Capture the cell that displays the provided text and extract its [x, y] central coordinate. 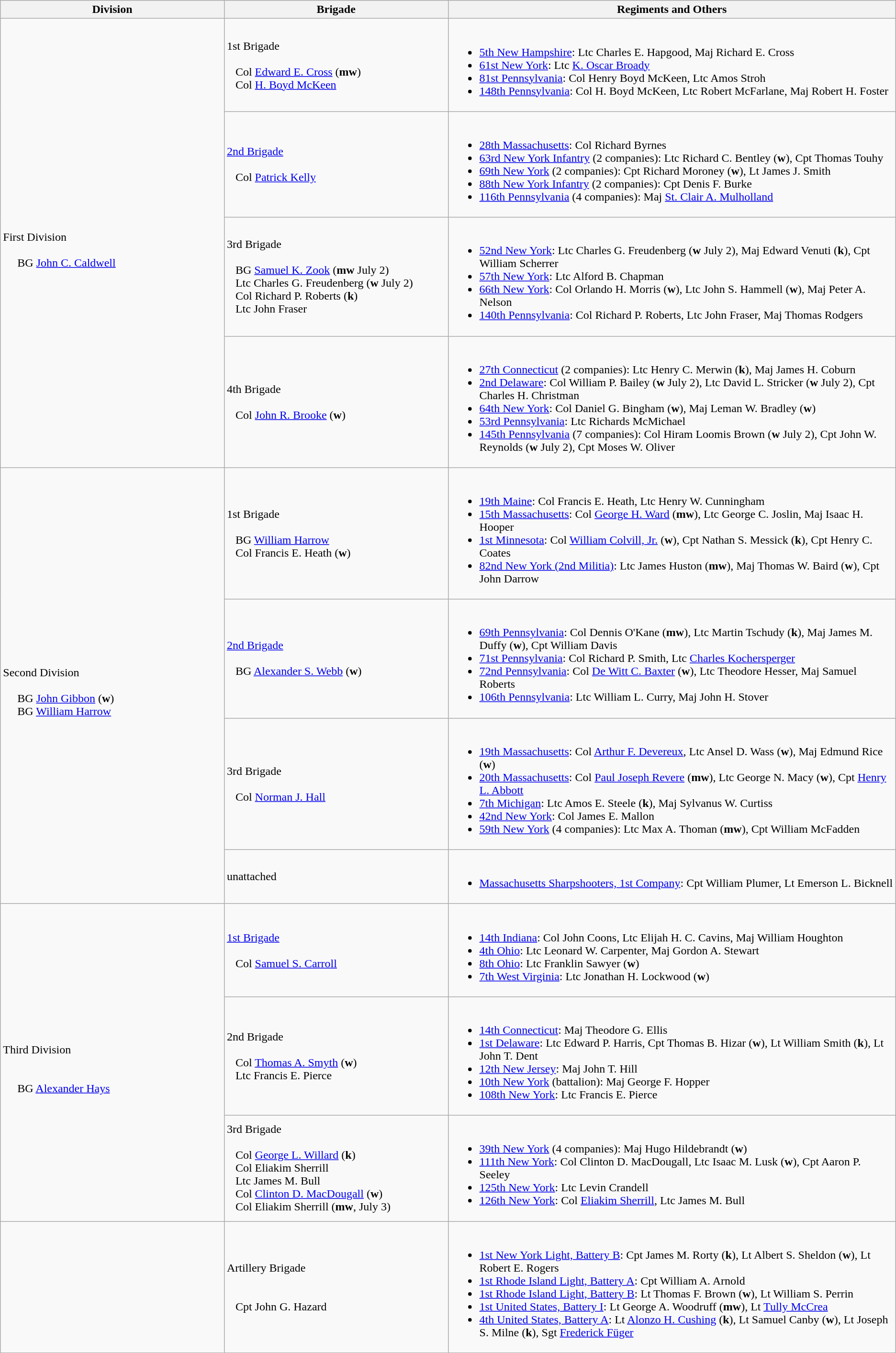
1st Brigade Col Edward E. Cross (mw) Col H. Boyd McKeen [336, 65]
Regiments and Others [672, 10]
Second Division BG John Gibbon (w) BG William Harrow [112, 685]
2nd Brigade Col Patrick Kelly [336, 165]
Artillery Brigade Cpt John G. Hazard [336, 1287]
4th Brigade Col John R. Brooke (w) [336, 402]
2nd Brigade Col Thomas A. Smyth (w) Ltc Francis E. Pierce [336, 1056]
Third Division BG Alexander Hays [112, 1062]
unattached [336, 877]
Division [112, 10]
First Division BG John C. Caldwell [112, 243]
Massachusetts Sharpshooters, 1st Company: Cpt William Plumer, Lt Emerson L. Bicknell [672, 877]
3rd Brigade Col Norman J. Hall [336, 784]
1st Brigade BG William Harrow Col Francis E. Heath (w) [336, 533]
1st Brigade Col Samuel S. Carroll [336, 950]
2nd Brigade BG Alexander S. Webb (w) [336, 659]
3rd Brigade Col George L. Willard (k) Col Eliakim Sherrill Ltc James M. Bull Col Clinton D. MacDougall (w) Col Eliakim Sherrill (mw, July 3) [336, 1168]
Brigade [336, 10]
3rd Brigade BG Samuel K. Zook (mw July 2) Ltc Charles G. Freudenberg (w July 2) Col Richard P. Roberts (k) Ltc John Fraser [336, 277]
